Capture the cell that displays the provided text and extract its (X, Y) central coordinate. 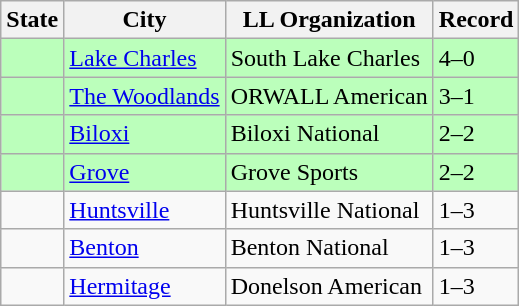
Benton (144, 248)
State (32, 20)
City (144, 20)
Donelson American (329, 286)
4–0 (476, 58)
Huntsville (144, 210)
Record (476, 20)
3–1 (476, 96)
Grove (144, 172)
ORWALL American (329, 96)
Hermitage (144, 286)
Biloxi National (329, 134)
South Lake Charles (329, 58)
Grove Sports (329, 172)
LL Organization (329, 20)
Biloxi (144, 134)
Lake Charles (144, 58)
The Woodlands (144, 96)
Benton National (329, 248)
Huntsville National (329, 210)
